Locate the cell with the specified text and output its (X, Y) center coordinate. 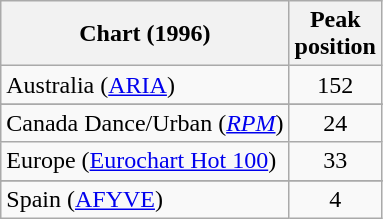
24 (335, 123)
Chart (1996) (145, 34)
Canada Dance/Urban (RPM) (145, 123)
152 (335, 85)
Europe (Eurochart Hot 100) (145, 161)
Spain (AFYVE) (145, 199)
33 (335, 161)
4 (335, 199)
Peakposition (335, 34)
Australia (ARIA) (145, 85)
